Identify which cell holds the provided text, then report its (X, Y) central coordinate. 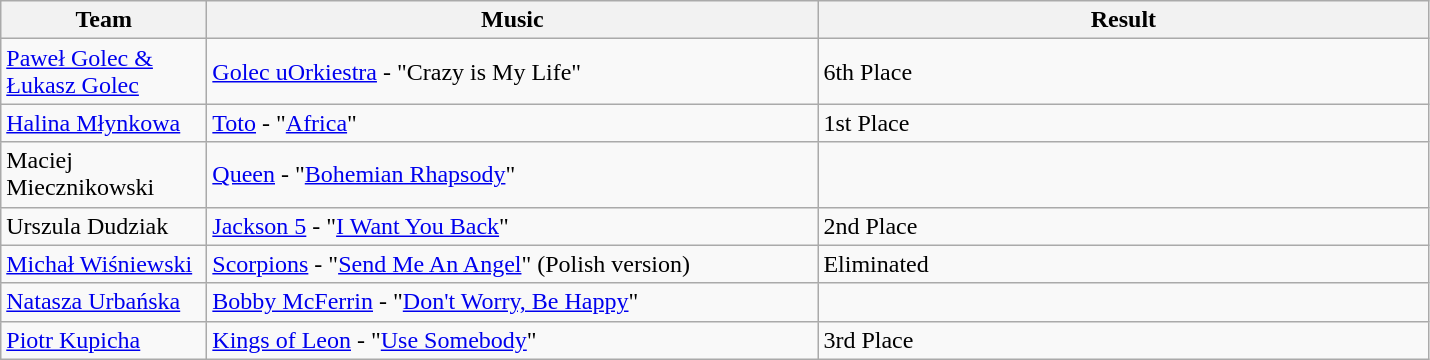
Music (512, 20)
Michał Wiśniewski (104, 264)
Toto - "Africa" (512, 123)
Paweł Golec & Łukasz Golec (104, 72)
Halina Młynkowa (104, 123)
Natasza Urbańska (104, 302)
Team (104, 20)
Kings of Leon - "Use Somebody" (512, 340)
3rd Place (1124, 340)
Queen - "Bohemian Rhapsody" (512, 174)
Maciej Miecznikowski (104, 174)
Eliminated (1124, 264)
Urszula Dudziak (104, 226)
Result (1124, 20)
1st Place (1124, 123)
Bobby McFerrin - "Don't Worry, Be Happy" (512, 302)
Piotr Kupicha (104, 340)
Jackson 5 - "I Want You Back" (512, 226)
Golec uOrkiestra - "Crazy is My Life" (512, 72)
6th Place (1124, 72)
Scorpions - "Send Me An Angel" (Polish version) (512, 264)
2nd Place (1124, 226)
